Output the (x, y) coordinate of the center of the cell containing the given text.  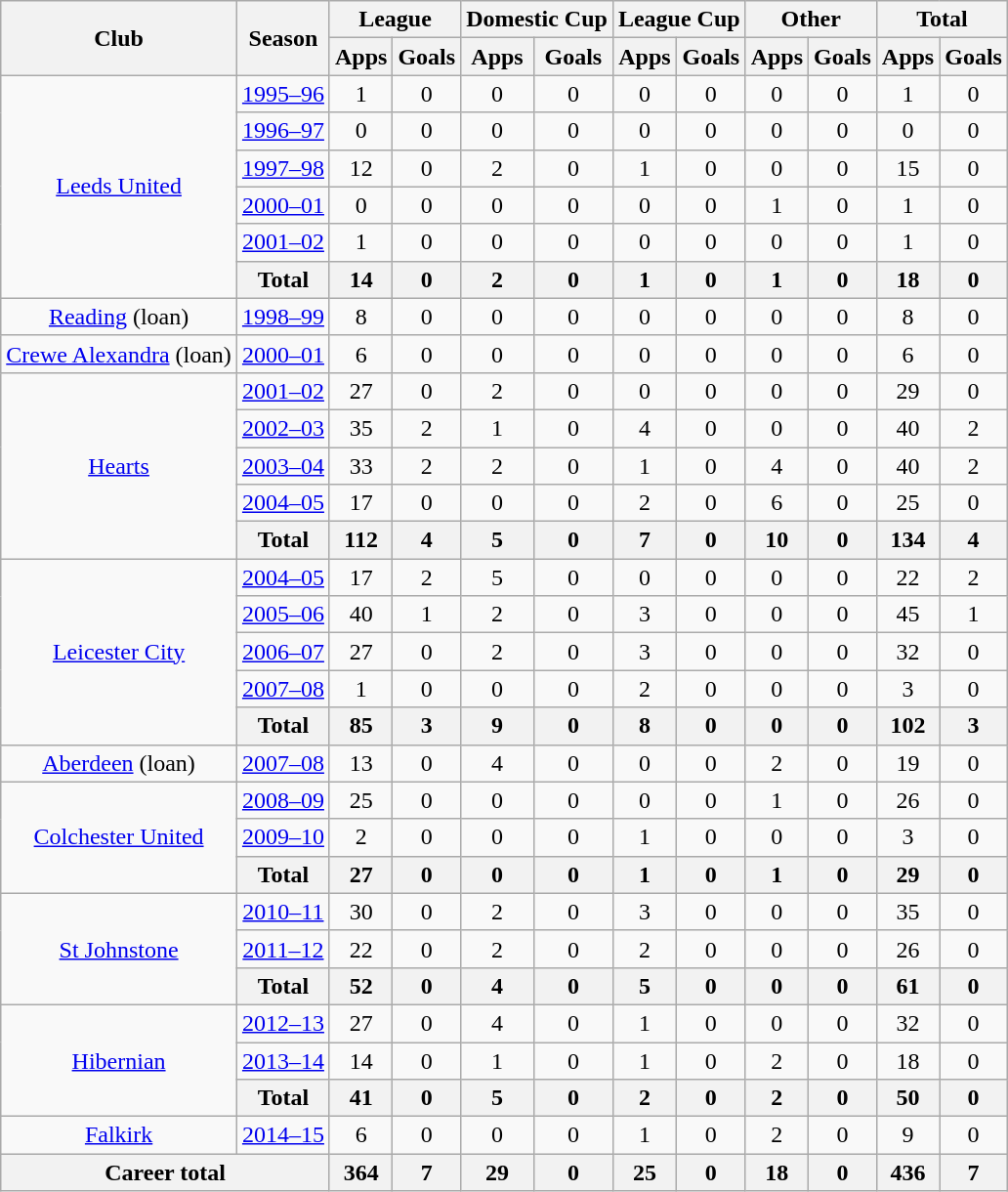
Leeds United (119, 187)
2008–09 (283, 800)
134 (907, 540)
12 (360, 168)
50 (907, 1098)
2003–04 (283, 466)
League (395, 20)
364 (360, 1172)
Leicester City (119, 652)
Falkirk (119, 1135)
1996–97 (283, 131)
Hearts (119, 465)
2005–06 (283, 615)
33 (360, 466)
2012–13 (283, 1023)
436 (907, 1172)
Colchester United (119, 837)
2002–03 (283, 428)
15 (907, 168)
Career total (166, 1172)
2011–12 (283, 949)
Hibernian (119, 1060)
2014–15 (283, 1135)
Domestic Cup (537, 20)
Aberdeen (loan) (119, 763)
112 (360, 540)
61 (907, 986)
Crewe Alexandra (loan) (119, 354)
13 (360, 763)
Other (811, 20)
10 (777, 540)
2013–14 (283, 1060)
Reading (loan) (119, 317)
52 (360, 986)
Club (119, 38)
2009–10 (283, 837)
1998–99 (283, 317)
Season (283, 38)
1997–98 (283, 168)
30 (360, 912)
League Cup (679, 20)
45 (907, 615)
41 (360, 1098)
1995–96 (283, 94)
St Johnstone (119, 949)
102 (907, 726)
2006–07 (283, 652)
85 (360, 726)
19 (907, 763)
2010–11 (283, 912)
